For the text-containing cell, return its midpoint in [x, y] coordinate format. 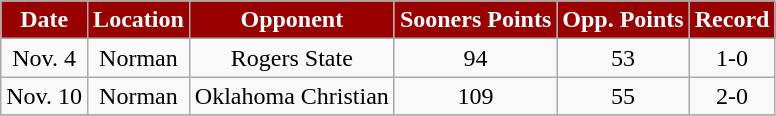
Nov. 10 [44, 96]
Nov. 4 [44, 58]
94 [475, 58]
53 [623, 58]
Location [139, 20]
Rogers State [292, 58]
Opponent [292, 20]
2-0 [732, 96]
55 [623, 96]
1-0 [732, 58]
Date [44, 20]
Sooners Points [475, 20]
Oklahoma Christian [292, 96]
109 [475, 96]
Opp. Points [623, 20]
Record [732, 20]
